Extract the [X, Y] coordinate from the center of the cell holding the provided text.  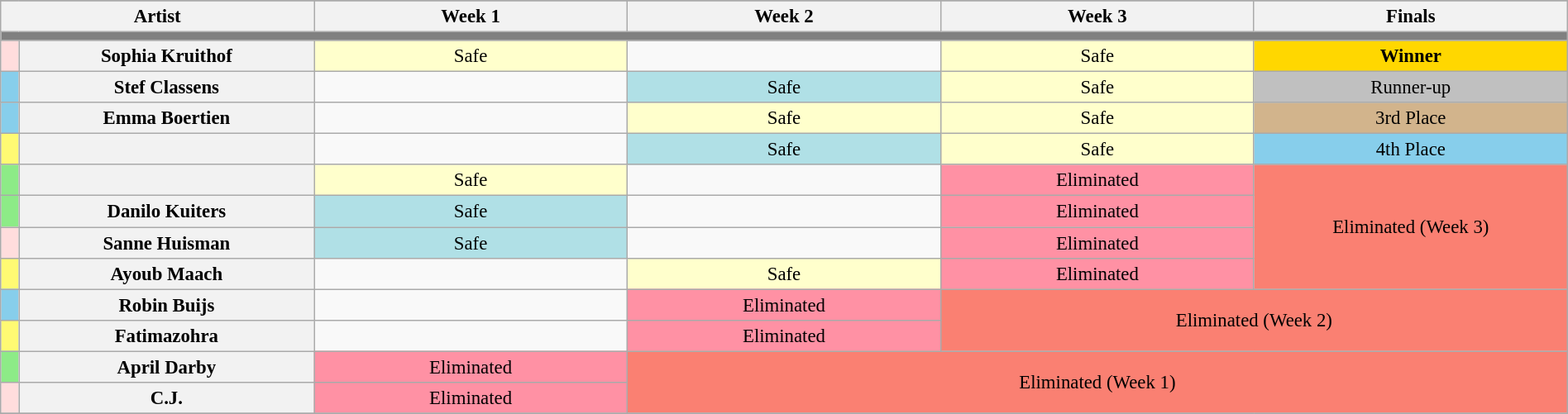
Eliminated (Week 1) [1098, 382]
Winner [1411, 56]
Stef Classens [167, 88]
Week 1 [471, 17]
Sanne Huisman [167, 243]
4th Place [1411, 150]
C.J. [167, 398]
Emma Boertien [167, 118]
Eliminated (Week 2) [1254, 321]
Week 2 [784, 17]
Sophia Kruithof [167, 56]
Artist [157, 17]
Eliminated (Week 3) [1411, 227]
Ayoub Maach [167, 274]
Week 3 [1097, 17]
Danilo Kuiters [167, 212]
3rd Place [1411, 118]
Robin Buijs [167, 305]
Runner-up [1411, 88]
April Darby [167, 367]
Finals [1411, 17]
Fatimazohra [167, 335]
